Search for the cell housing the specified text and yield its [X, Y] center coordinate. 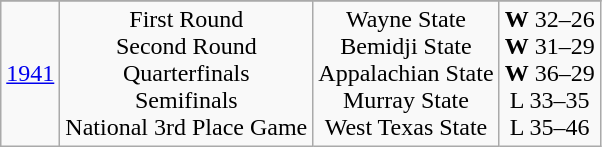
First RoundSecond RoundQuarterfinalsSemifinalsNational 3rd Place Game [186, 74]
W 32–26W 31–29W 36–29L 33–35L 35–46 [550, 74]
1941 [30, 74]
Wayne StateBemidji StateAppalachian StateMurray StateWest Texas State [406, 74]
